Search for the cell housing the specified text and yield its (x, y) center coordinate. 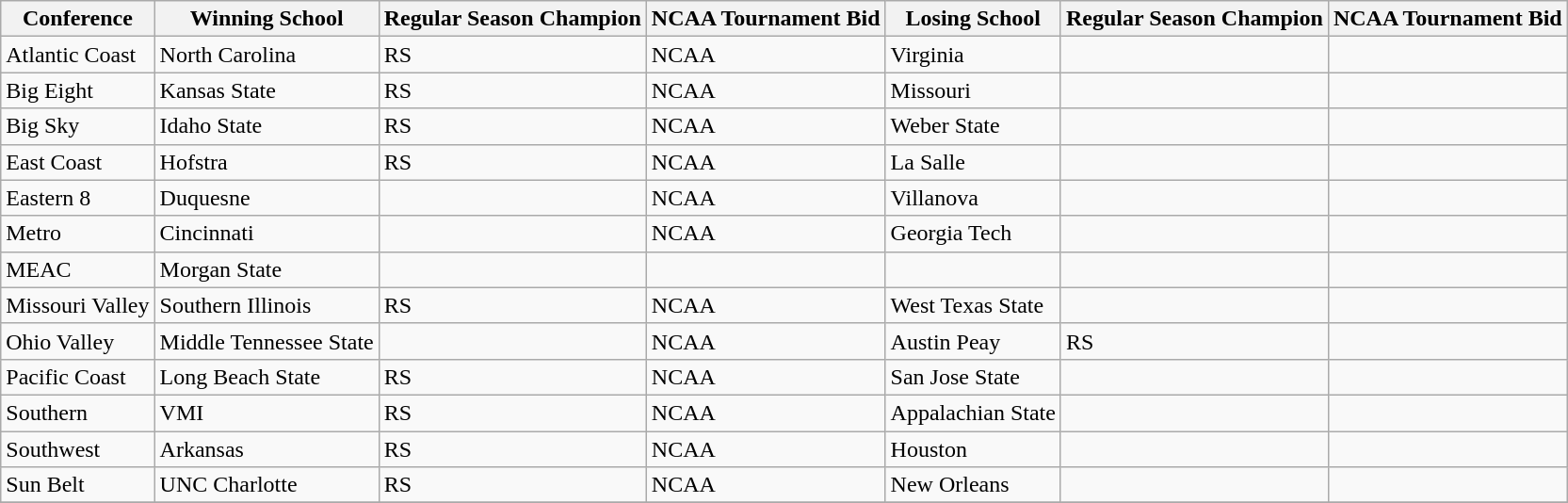
Villanova (973, 198)
Missouri Valley (77, 305)
Southwest (77, 449)
Austin Peay (973, 341)
Duquesne (267, 198)
La Salle (973, 162)
Winning School (267, 19)
Big Eight (77, 90)
Pacific Coast (77, 377)
West Texas State (973, 305)
Weber State (973, 126)
Southern (77, 413)
Appalachian State (973, 413)
VMI (267, 413)
Long Beach State (267, 377)
Metro (77, 234)
Southern Illinois (267, 305)
Eastern 8 (77, 198)
Hofstra (267, 162)
MEAC (77, 269)
Kansas State (267, 90)
Conference (77, 19)
Houston (973, 449)
Virginia (973, 55)
Sun Belt (77, 485)
Ohio Valley (77, 341)
Arkansas (267, 449)
Morgan State (267, 269)
New Orleans (973, 485)
Losing School (973, 19)
Middle Tennessee State (267, 341)
Atlantic Coast (77, 55)
East Coast (77, 162)
UNC Charlotte (267, 485)
Cincinnati (267, 234)
Idaho State (267, 126)
North Carolina (267, 55)
San Jose State (973, 377)
Missouri (973, 90)
Big Sky (77, 126)
Georgia Tech (973, 234)
